Capture the cell that displays the provided text and extract its (x, y) central coordinate. 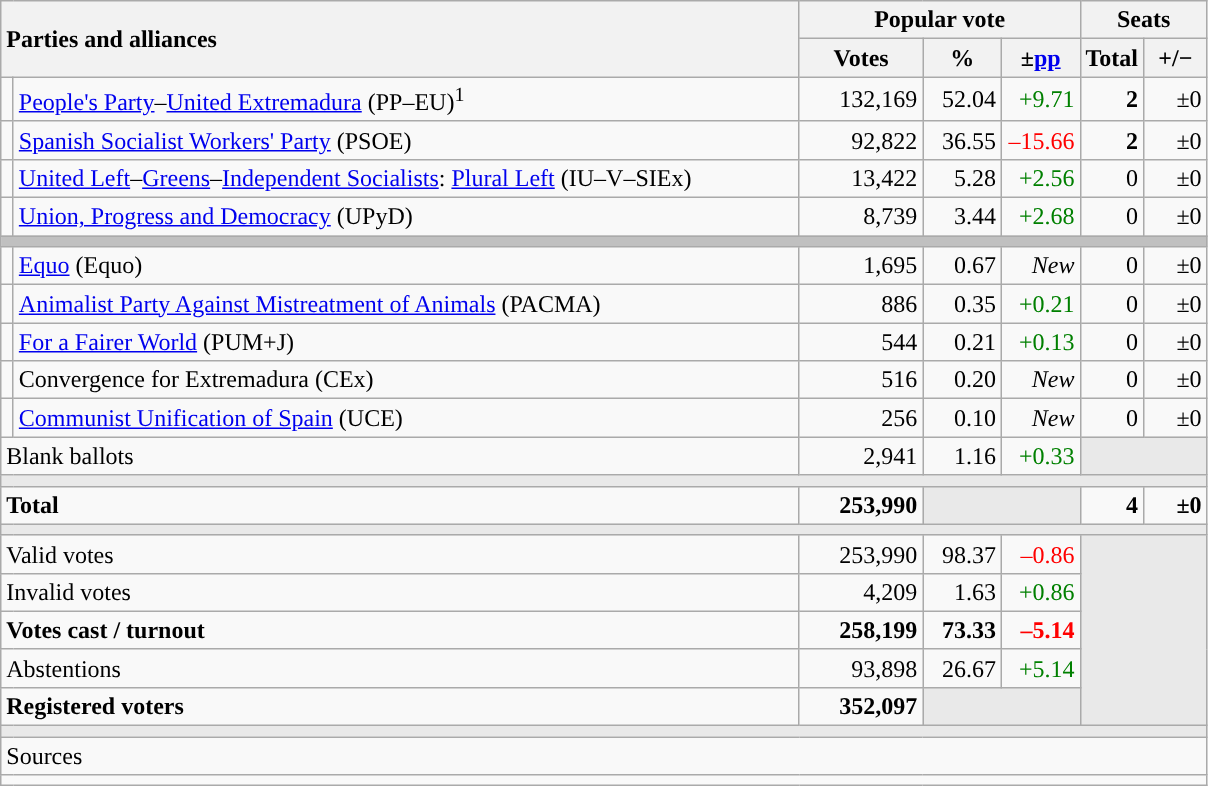
Parties and alliances (400, 39)
Abstentions (400, 668)
544 (861, 342)
–0.86 (1040, 554)
886 (861, 304)
Seats (1144, 20)
+/− (1176, 58)
8,739 (861, 217)
13,422 (861, 178)
People's Party–United Extremadura (PP–EU)1 (406, 100)
1.63 (962, 592)
1,695 (861, 266)
4 (1112, 505)
Convergence for Extremadura (CEx) (406, 380)
0.10 (962, 418)
256 (861, 418)
Invalid votes (400, 592)
Popular vote (940, 20)
Animalist Party Against Mistreatment of Animals (PACMA) (406, 304)
Votes cast / turnout (400, 630)
93,898 (861, 668)
Communist Unification of Spain (UCE) (406, 418)
98.37 (962, 554)
+0.21 (1040, 304)
+2.68 (1040, 217)
0.35 (962, 304)
0.21 (962, 342)
258,199 (861, 630)
352,097 (861, 706)
+9.71 (1040, 100)
–5.14 (1040, 630)
0.20 (962, 380)
1.16 (962, 456)
Equo (Equo) (406, 266)
Valid votes (400, 554)
5.28 (962, 178)
For a Fairer World (PUM+J) (406, 342)
+2.56 (1040, 178)
92,822 (861, 140)
3.44 (962, 217)
United Left–Greens–Independent Socialists: Plural Left (IU–V–SIEx) (406, 178)
Votes (861, 58)
Union, Progress and Democracy (UPyD) (406, 217)
2,941 (861, 456)
+0.86 (1040, 592)
516 (861, 380)
26.67 (962, 668)
Blank ballots (400, 456)
+0.33 (1040, 456)
Spanish Socialist Workers' Party (PSOE) (406, 140)
36.55 (962, 140)
132,169 (861, 100)
+5.14 (1040, 668)
73.33 (962, 630)
4,209 (861, 592)
+0.13 (1040, 342)
Sources (604, 756)
±pp (1040, 58)
–15.66 (1040, 140)
% (962, 58)
0.67 (962, 266)
Registered voters (400, 706)
52.04 (962, 100)
